Determine the (x, y) coordinate at the center of the cell enclosing the given text.  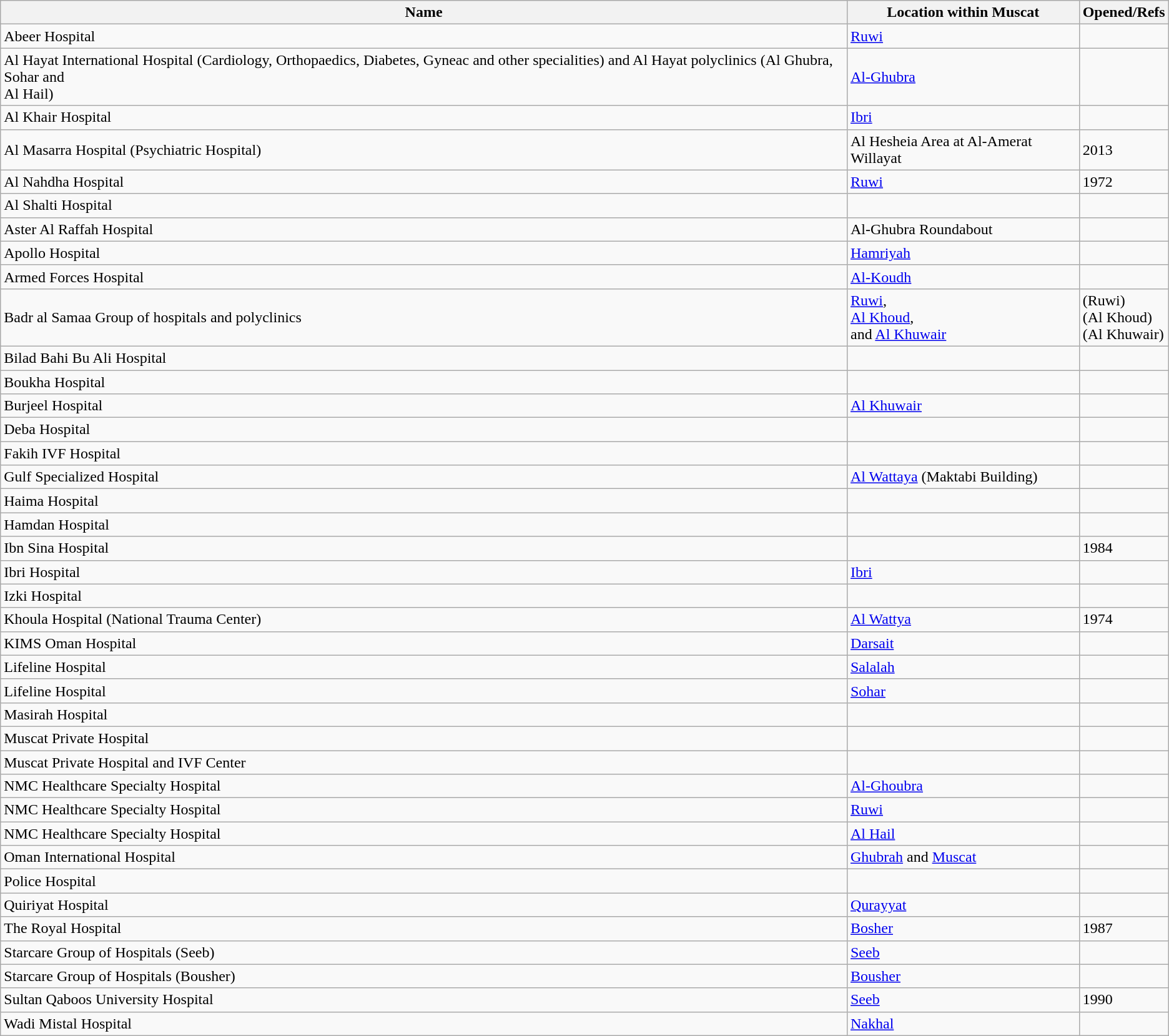
Hamriyah (963, 253)
Ibn Sina Hospital (424, 548)
Al-Koudh (963, 277)
(Ruwi) (Al Khoud) (Al Khuwair) (1124, 317)
Sohar (963, 691)
The Royal Hospital (424, 929)
Ibri Hospital (424, 572)
Khoula Hospital (National Trauma Center) (424, 619)
Starcare Group of Hospitals (Seeb) (424, 952)
Burjeel Hospital (424, 406)
Wadi Mistal Hospital (424, 1024)
Masirah Hospital (424, 714)
Deba Hospital (424, 430)
Bosher (963, 929)
Al Hail (963, 834)
Fakih IVF Hospital (424, 453)
Ghubrah and Muscat (963, 857)
Al Wattya (963, 619)
Armed Forces Hospital (424, 277)
Boukha Hospital (424, 382)
Bilad Bahi Bu Ali Hospital (424, 358)
Muscat Private Hospital (424, 738)
Al Wattaya (Maktabi Building) (963, 477)
Apollo Hospital (424, 253)
Al-Ghubra (963, 77)
Nakhal (963, 1024)
Badr al Samaa Group of hospitals and polyclinics (424, 317)
Salalah (963, 667)
Name (424, 12)
Qurayyat (963, 905)
1987 (1124, 929)
Al Nahdha Hospital (424, 182)
Al Khair Hospital (424, 117)
Gulf Specialized Hospital (424, 477)
Haima Hospital (424, 501)
Bousher (963, 976)
Darsait (963, 643)
Location within Muscat (963, 12)
Hamdan Hospital (424, 525)
Al Masarra Hospital (Psychiatric Hospital) (424, 150)
Muscat Private Hospital and IVF Center (424, 762)
Oman International Hospital (424, 857)
Starcare Group of Hospitals (Bousher) (424, 976)
Al-Ghoubra (963, 786)
Abeer Hospital (424, 36)
Al Hesheia Area at Al-Amerat Willayat (963, 150)
1974 (1124, 619)
1972 (1124, 182)
Quiriyat Hospital (424, 905)
Sultan Qaboos University Hospital (424, 1000)
Al-Ghubra Roundabout (963, 229)
Police Hospital (424, 881)
Aster Al Raffah Hospital (424, 229)
Ruwi, Al Khoud, and Al Khuwair (963, 317)
Opened/Refs (1124, 12)
Izki Hospital (424, 596)
KIMS Oman Hospital (424, 643)
1984 (1124, 548)
1990 (1124, 1000)
2013 (1124, 150)
Al Shalti Hospital (424, 205)
Al Khuwair (963, 406)
